Detect which cell encompasses the target text, then output its [x, y] center coordinate. 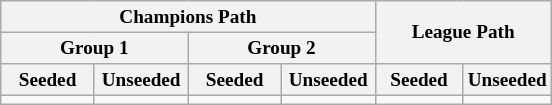
Champions Path [188, 17]
League Path [463, 32]
Group 2 [282, 48]
Group 1 [94, 48]
